Provide the [X, Y] coordinate of the cell's center where the given text is located.  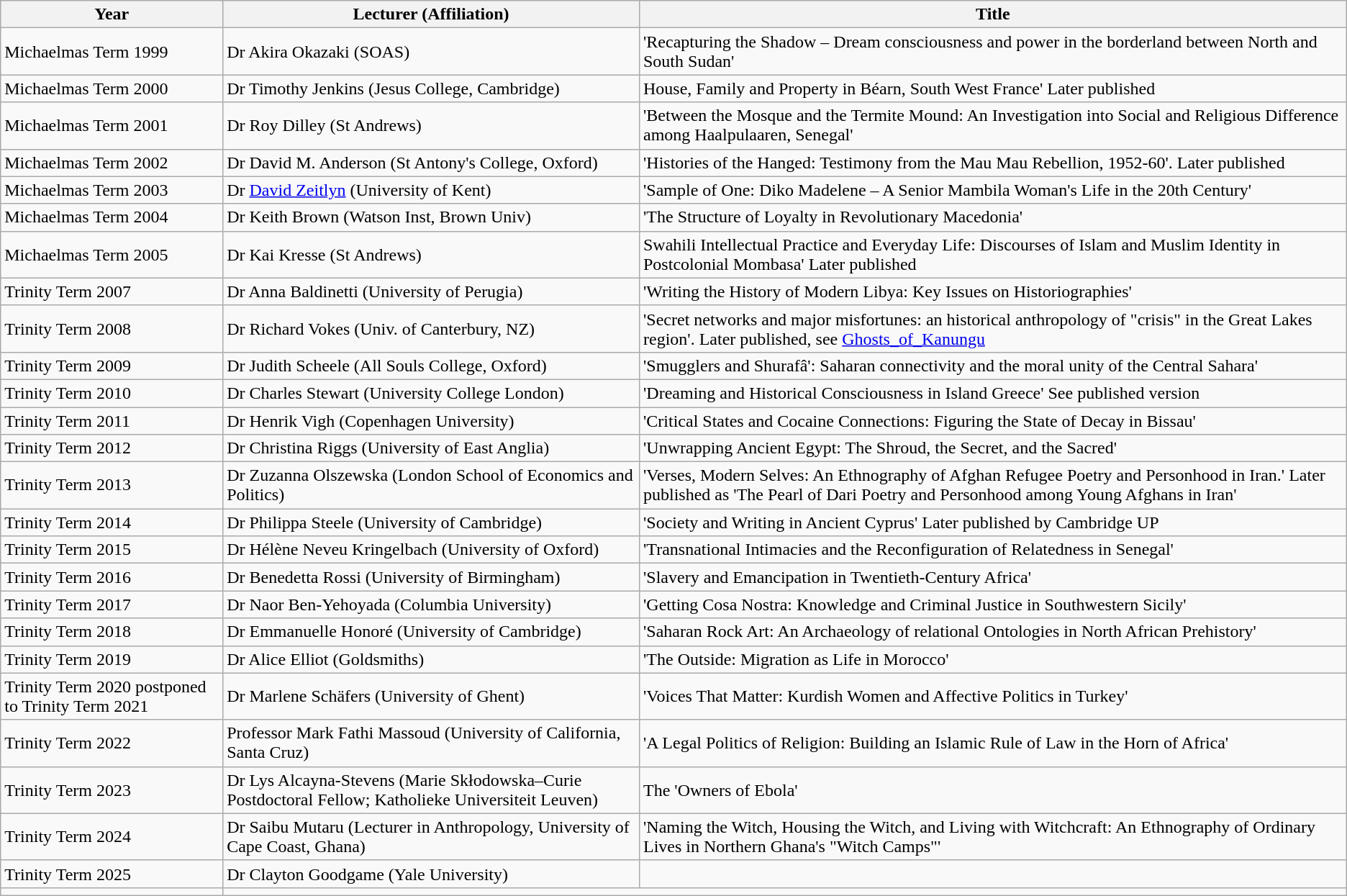
'Naming the Witch, Housing the Witch, and Living with Witchcraft: An Ethnography of Ordinary Lives in Northern Ghana's "Witch Camps"' [993, 836]
Trinity Term 2016 [112, 577]
Swahili Intellectual Practice and Everyday Life: Discourses of Islam and Muslim Identity in Postcolonial Mombasa' Later published [993, 255]
'Saharan Rock Art: An Archaeology of relational Ontologies in North African Prehistory' [993, 632]
'Smugglers and Shurafâ': Saharan connectivity and the moral unity of the Central Sahara' [993, 366]
'Writing the History of Modern Libya: Key Issues on Historiographies' [993, 291]
House, Family and Property in Béarn, South West France' Later published [993, 89]
Michaelmas Term 2002 [112, 163]
Dr Clayton Goodgame (Yale University) [432, 874]
'Unwrapping Ancient Egypt: The Shroud, the Secret, and the Sacred' [993, 448]
Dr Lys Alcayna-Stevens (Marie Skłodowska–Curie Postdoctoral Fellow; Katholieke Universiteit Leuven) [432, 790]
Professor Mark Fathi Massoud (University of California, Santa Cruz) [432, 743]
Michaelmas Term 2005 [112, 255]
Trinity Term 2011 [112, 421]
The 'Owners of Ebola' [993, 790]
Trinity Term 2009 [112, 366]
Trinity Term 2014 [112, 522]
Trinity Term 2020 postponed to Trinity Term 2021 [112, 697]
'Critical States and Cocaine Connections: Figuring the State of Decay in Bissau' [993, 421]
Dr Naor Ben-Yehoyada (Columbia University) [432, 605]
Michaelmas Term 1999 [112, 52]
Trinity Term 2015 [112, 550]
Dr Timothy Jenkins (Jesus College, Cambridge) [432, 89]
Dr Zuzanna Olszewska (London School of Economics and Politics) [432, 485]
Trinity Term 2023 [112, 790]
Trinity Term 2018 [112, 632]
Michaelmas Term 2003 [112, 190]
'A Legal Politics of Religion: Building an Islamic Rule of Law in the Horn of Africa' [993, 743]
Dr David M. Anderson (St Antony's College, Oxford) [432, 163]
'Histories of the Hanged: Testimony from the Mau Mau Rebellion, 1952-60'. Later published [993, 163]
Dr Alice Elliot (Goldsmiths) [432, 659]
Trinity Term 2013 [112, 485]
Dr Emmanuelle Honoré (University of Cambridge) [432, 632]
Dr Marlene Schäfers (University of Ghent) [432, 697]
Dr Hélène Neveu Kringelbach (University of Oxford) [432, 550]
Dr Anna Baldinetti (University of Perugia) [432, 291]
Dr Kai Kresse (St Andrews) [432, 255]
Trinity Term 2010 [112, 393]
Dr Keith Brown (Watson Inst, Brown Univ) [432, 217]
Trinity Term 2025 [112, 874]
Dr Christina Riggs (University of East Anglia) [432, 448]
Trinity Term 2024 [112, 836]
'Transnational Intimacies and the Reconfiguration of Relatedness in Senegal' [993, 550]
Michaelmas Term 2000 [112, 89]
'Dreaming and Historical Consciousness in Island Greece' See published version [993, 393]
Dr Benedetta Rossi (University of Birmingham) [432, 577]
Trinity Term 2008 [112, 328]
'Slavery and Emancipation in Twentieth-Century Africa' [993, 577]
'The Structure of Loyalty in Revolutionary Macedonia' [993, 217]
'Voices That Matter: Kurdish Women and Affective Politics in Turkey' [993, 697]
Dr Philippa Steele (University of Cambridge) [432, 522]
Michaelmas Term 2004 [112, 217]
'Between the Mosque and the Termite Mound: An Investigation into Social and Religious Difference among Haalpulaaren, Senegal' [993, 125]
Dr Charles Stewart (University College London) [432, 393]
'Sample of One: Diko Madelene – A Senior Mambila Woman's Life in the 20th Century' [993, 190]
Dr Akira Okazaki (SOAS) [432, 52]
'Getting Cosa Nostra: Knowledge and Criminal Justice in Southwestern Sicily' [993, 605]
Trinity Term 2017 [112, 605]
'Secret networks and major misfortunes: an historical anthropology of "crisis" in the Great Lakes region'. Later published, see Ghosts_of_Kanungu [993, 328]
Trinity Term 2022 [112, 743]
Michaelmas Term 2001 [112, 125]
Lecturer (Affiliation) [432, 14]
'The Outside: Migration as Life in Morocco' [993, 659]
Dr Saibu Mutaru (Lecturer in Anthropology, University of Cape Coast, Ghana) [432, 836]
Dr David Zeitlyn (University of Kent) [432, 190]
Trinity Term 2019 [112, 659]
Title [993, 14]
'Society and Writing in Ancient Cyprus' Later published by Cambridge UP [993, 522]
Dr Roy Dilley (St Andrews) [432, 125]
Dr Judith Scheele (All Souls College, Oxford) [432, 366]
Dr Richard Vokes (Univ. of Canterbury, NZ) [432, 328]
Dr Henrik Vigh (Copenhagen University) [432, 421]
Trinity Term 2012 [112, 448]
Trinity Term 2007 [112, 291]
Year [112, 14]
'Recapturing the Shadow – Dream consciousness and power in the borderland between North and South Sudan' [993, 52]
